For the text-containing cell, return its midpoint in [x, y] coordinate format. 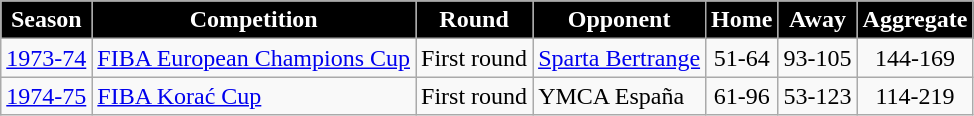
Home [742, 20]
114-219 [915, 96]
Sparta Bertrange [620, 58]
Season [46, 20]
Opponent [620, 20]
61-96 [742, 96]
144-169 [915, 58]
93-105 [818, 58]
51-64 [742, 58]
FIBA European Champions Cup [254, 58]
Competition [254, 20]
Away [818, 20]
FIBA Korać Cup [254, 96]
Aggregate [915, 20]
YMCA España [620, 96]
1973-74 [46, 58]
1974-75 [46, 96]
Round [474, 20]
53-123 [818, 96]
